Identify which cell holds the provided text, then report its (x, y) central coordinate. 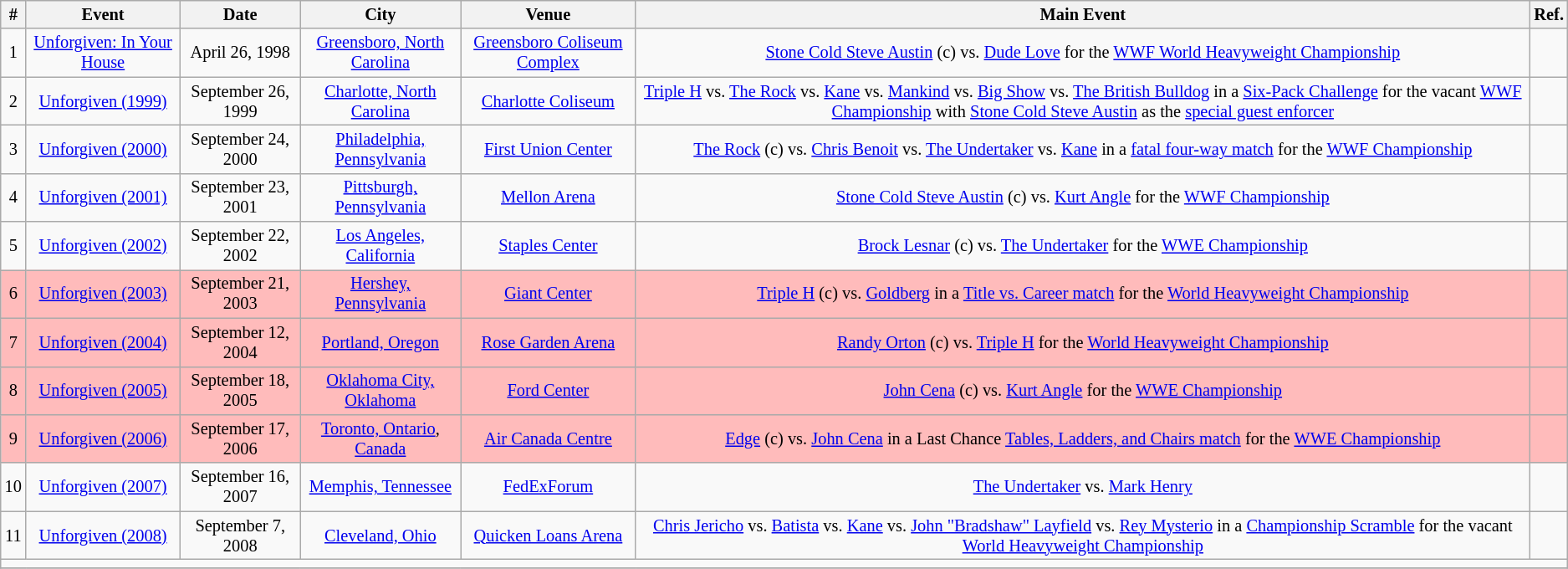
7 (13, 342)
September 24, 2000 (240, 149)
11 (13, 536)
Stone Cold Steve Austin (c) vs. Kurt Angle for the WWF Championship (1082, 197)
5 (13, 246)
April 26, 1998 (240, 53)
Unforgiven (2005) (104, 391)
Memphis, Tennessee (381, 487)
Brock Lesnar (c) vs. The Undertaker for the WWE Championship (1082, 246)
September 12, 2004 (240, 342)
Unforgiven (2003) (104, 294)
Mellon Arena (549, 197)
Greensboro, North Carolina (381, 53)
Staples Center (549, 246)
The Undertaker vs. Mark Henry (1082, 487)
Ref. (1549, 14)
Edge (c) vs. John Cena in a Last Chance Tables, Ladders, and Chairs match for the WWE Championship (1082, 438)
Randy Orton (c) vs. Triple H for the World Heavyweight Championship (1082, 342)
Unforgiven (1999) (104, 101)
Rose Garden Arena (549, 342)
Unforgiven (2006) (104, 438)
Stone Cold Steve Austin (c) vs. Dude Love for the WWF World Heavyweight Championship (1082, 53)
8 (13, 391)
September 18, 2005 (240, 391)
Philadelphia, Pennsylvania (381, 149)
Unforgiven (2007) (104, 487)
September 7, 2008 (240, 536)
Oklahoma City, Oklahoma (381, 391)
Main Event (1082, 14)
1 (13, 53)
Ford Center (549, 391)
3 (13, 149)
Charlotte Coliseum (549, 101)
Charlotte, North Carolina (381, 101)
September 21, 2003 (240, 294)
10 (13, 487)
Hershey, Pennsylvania (381, 294)
September 17, 2006 (240, 438)
Cleveland, Ohio (381, 536)
4 (13, 197)
Portland, Oregon (381, 342)
September 22, 2002 (240, 246)
Air Canada Centre (549, 438)
Event (104, 14)
City (381, 14)
Los Angeles, California (381, 246)
Pittsburgh, Pennsylvania (381, 197)
Giant Center (549, 294)
Triple H (c) vs. Goldberg in a Title vs. Career match for the World Heavyweight Championship (1082, 294)
First Union Center (549, 149)
FedExForum (549, 487)
September 16, 2007 (240, 487)
Unforgiven (2000) (104, 149)
# (13, 14)
September 26, 1999 (240, 101)
Venue (549, 14)
2 (13, 101)
Toronto, Ontario, Canada (381, 438)
The Rock (c) vs. Chris Benoit vs. The Undertaker vs. Kane in a fatal four-way match for the WWF Championship (1082, 149)
Greensboro Coliseum Complex (549, 53)
Quicken Loans Arena (549, 536)
9 (13, 438)
Unforgiven (2002) (104, 246)
Date (240, 14)
September 23, 2001 (240, 197)
Unforgiven (2004) (104, 342)
Unforgiven (2001) (104, 197)
Unforgiven: In Your House (104, 53)
John Cena (c) vs. Kurt Angle for the WWE Championship (1082, 391)
6 (13, 294)
Unforgiven (2008) (104, 536)
